Provide the (x, y) coordinate of the cell's center where the given text is located.  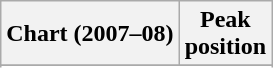
Peakposition (225, 34)
Chart (2007–08) (90, 34)
